Identify which cell holds the provided text, then report its (x, y) central coordinate. 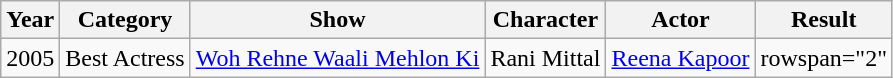
Reena Kapoor (680, 58)
Actor (680, 20)
Best Actress (125, 58)
Result (824, 20)
rowspan="2" (824, 58)
Show (338, 20)
Year (30, 20)
2005 (30, 58)
Woh Rehne Waali Mehlon Ki (338, 58)
Rani Mittal (546, 58)
Category (125, 20)
Character (546, 20)
